Find where the given text appears and provide that cell's center as [X, Y] coordinate. 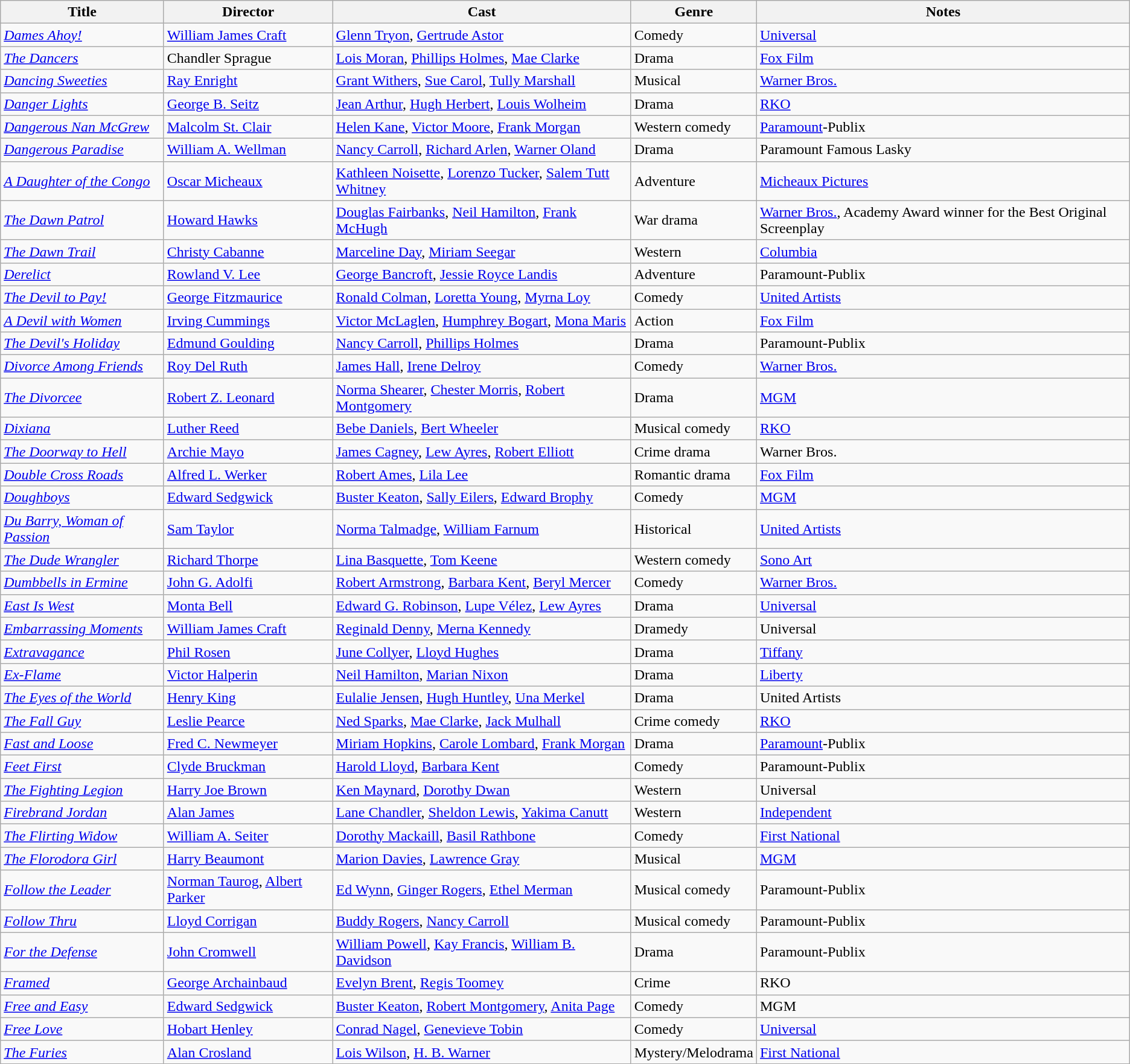
Evelyn Brent, Regis Toomey [482, 983]
Genre [694, 12]
Ken Maynard, Dorothy Dwan [482, 790]
Dorothy Mackaill, Basil Rathbone [482, 836]
Micheaux Pictures [943, 181]
The Flirting Widow [82, 836]
John Cromwell [248, 952]
The Divorcee [82, 397]
The Fall Guy [82, 720]
Oscar Micheaux [248, 181]
Eulalie Jensen, Hugh Huntley, Una Merkel [482, 697]
For the Defense [82, 952]
Doughboys [82, 498]
Robert Z. Leonard [248, 397]
Nancy Carroll, Richard Arlen, Warner Oland [482, 150]
George Bancroft, Jessie Royce Landis [482, 274]
Crime drama [694, 452]
Double Cross Roads [82, 475]
Norma Talmadge, William Farnum [482, 529]
Victor Halperin [248, 675]
Buster Keaton, Sally Eilers, Edward Brophy [482, 498]
Edmund Goulding [248, 344]
Lloyd Corrigan [248, 921]
Liberty [943, 675]
Ed Wynn, Ginger Rogers, Ethel Merman [482, 890]
Dangerous Nan McGrew [82, 127]
Hobart Henley [248, 1029]
Archie Mayo [248, 452]
Framed [82, 983]
Neil Hamilton, Marian Nixon [482, 675]
A Daughter of the Congo [82, 181]
Ray Enright [248, 81]
Grant Withers, Sue Carol, Tully Marshall [482, 81]
Lane Chandler, Sheldon Lewis, Yakima Canutt [482, 813]
Douglas Fairbanks, Neil Hamilton, Frank McHugh [482, 220]
Harry Joe Brown [248, 790]
Alan Crosland [248, 1052]
Dixiana [82, 429]
George B. Seitz [248, 104]
Harold Lloyd, Barbara Kent [482, 767]
George Archainbaud [248, 983]
Buster Keaton, Robert Montgomery, Anita Page [482, 1006]
Alfred L. Werker [248, 475]
Dumbbells in Ermine [82, 583]
Paramount Famous Lasky [943, 150]
Divorce Among Friends [82, 367]
Harry Beaumont [248, 859]
Cast [482, 12]
The Dawn Trail [82, 251]
Dangerous Paradise [82, 150]
Robert Ames, Lila Lee [482, 475]
East Is West [82, 606]
Buddy Rogers, Nancy Carroll [482, 921]
Extravagance [82, 652]
Tiffany [943, 652]
Ronald Colman, Loretta Young, Myrna Loy [482, 297]
Marceline Day, Miriam Seegar [482, 251]
Howard Hawks [248, 220]
James Cagney, Lew Ayres, Robert Elliott [482, 452]
Nancy Carroll, Phillips Holmes [482, 344]
The Dawn Patrol [82, 220]
The Dude Wrangler [82, 560]
Dancing Sweeties [82, 81]
The Dancers [82, 58]
Conrad Nagel, Genevieve Tobin [482, 1029]
Director [248, 12]
Marion Davies, Lawrence Gray [482, 859]
Crime [694, 983]
Malcolm St. Clair [248, 127]
Warner Bros., Academy Award winner for the Best Original Screenplay [943, 220]
Notes [943, 12]
Sono Art [943, 560]
Mystery/Melodrama [694, 1052]
A Devil with Women [82, 321]
Leslie Pearce [248, 720]
Title [82, 12]
June Collyer, Lloyd Hughes [482, 652]
Danger Lights [82, 104]
Helen Kane, Victor Moore, Frank Morgan [482, 127]
James Hall, Irene Delroy [482, 367]
Follow the Leader [82, 890]
Chandler Sprague [248, 58]
Ex-Flame [82, 675]
Firebrand Jordan [82, 813]
Lina Basquette, Tom Keene [482, 560]
War drama [694, 220]
Henry King [248, 697]
Independent [943, 813]
The Eyes of the World [82, 697]
Kathleen Noisette, Lorenzo Tucker, Salem Tutt Whitney [482, 181]
Embarrassing Moments [82, 629]
Crime comedy [694, 720]
The Doorway to Hell [82, 452]
Alan James [248, 813]
Robert Armstrong, Barbara Kent, Beryl Mercer [482, 583]
William Powell, Kay Francis, William B. Davidson [482, 952]
Bebe Daniels, Bert Wheeler [482, 429]
The Devil's Holiday [82, 344]
Norma Shearer, Chester Morris, Robert Montgomery [482, 397]
Action [694, 321]
Romantic drama [694, 475]
Historical [694, 529]
William A. Seiter [248, 836]
Du Barry, Woman of Passion [82, 529]
Fred C. Newmeyer [248, 744]
Victor McLaglen, Humphrey Bogart, Mona Maris [482, 321]
Glenn Tryon, Gertrude Astor [482, 35]
Follow Thru [82, 921]
Lois Wilson, H. B. Warner [482, 1052]
Miriam Hopkins, Carole Lombard, Frank Morgan [482, 744]
Monta Bell [248, 606]
Norman Taurog, Albert Parker [248, 890]
Feet First [82, 767]
Roy Del Ruth [248, 367]
Free and Easy [82, 1006]
Columbia [943, 251]
Free Love [82, 1029]
Phil Rosen [248, 652]
The Devil to Pay! [82, 297]
Luther Reed [248, 429]
The Florodora Girl [82, 859]
Jean Arthur, Hugh Herbert, Louis Wolheim [482, 104]
Reginald Denny, Merna Kennedy [482, 629]
Lois Moran, Phillips Holmes, Mae Clarke [482, 58]
Dames Ahoy! [82, 35]
John G. Adolfi [248, 583]
Christy Cabanne [248, 251]
Sam Taylor [248, 529]
Ned Sparks, Mae Clarke, Jack Mulhall [482, 720]
The Fighting Legion [82, 790]
George Fitzmaurice [248, 297]
Derelict [82, 274]
Irving Cummings [248, 321]
Fast and Loose [82, 744]
Edward G. Robinson, Lupe Vélez, Lew Ayres [482, 606]
Dramedy [694, 629]
Clyde Bruckman [248, 767]
Richard Thorpe [248, 560]
William A. Wellman [248, 150]
The Furies [82, 1052]
Rowland V. Lee [248, 274]
